Locate the cell with the specified text and output its (X, Y) center coordinate. 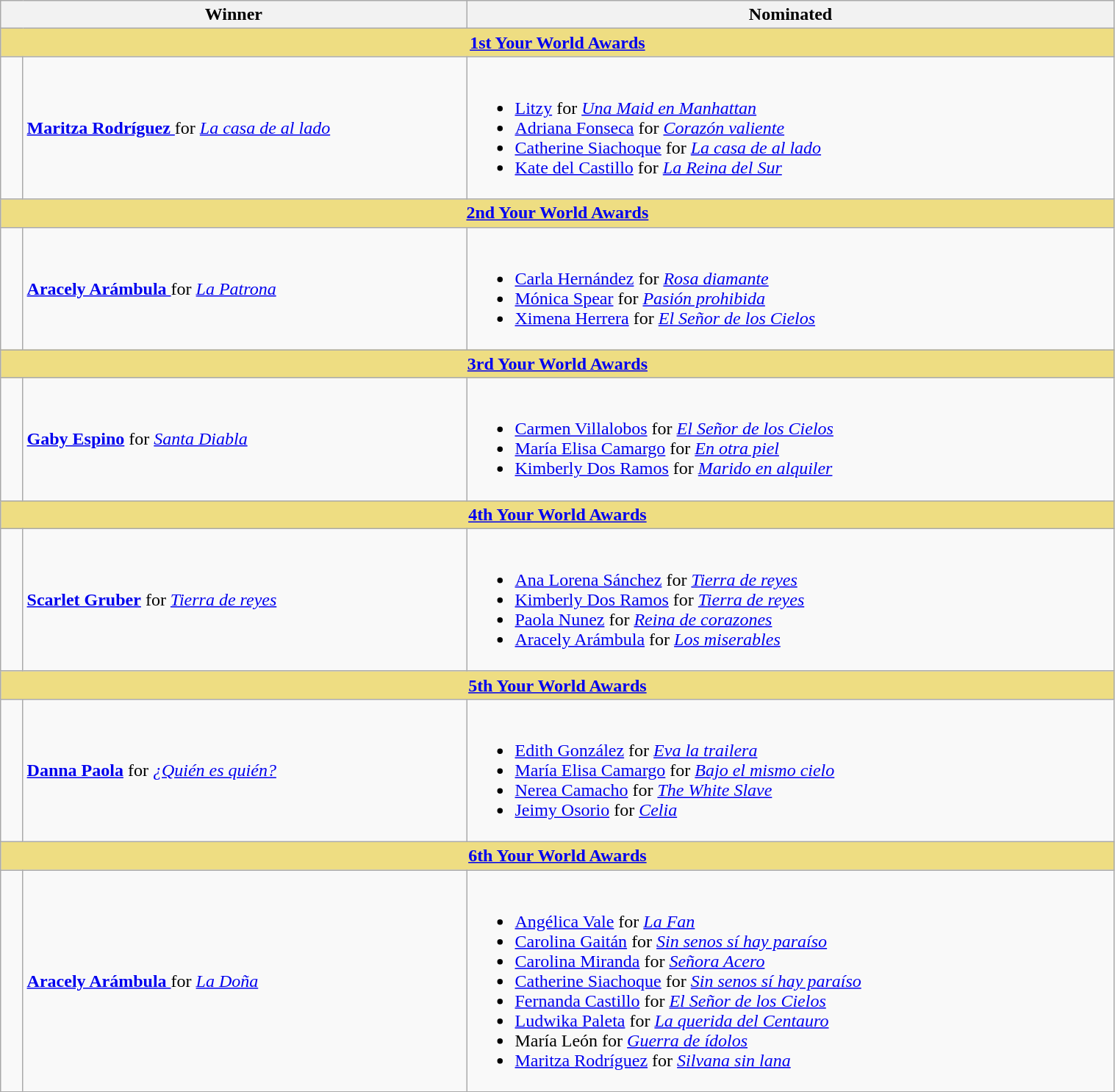
6th Your World Awards (557, 855)
Litzy for Una Maid en ManhattanAdriana Fonseca for Corazón valienteCatherine Siachoque for La casa de al ladoKate del Castillo for La Reina del Sur (791, 128)
Edith González for Eva la traileraMaría Elisa Camargo for Bajo el mismo cieloNerea Camacho for The White SlaveJeimy Osorio for Celia (791, 770)
Carla Hernández for Rosa diamanteMónica Spear for Pasión prohibidaXimena Herrera for El Señor de los Cielos (791, 288)
2nd Your World Awards (557, 213)
Scarlet Gruber for Tierra de reyes (245, 600)
Winner (234, 15)
Aracely Arámbula for La Patrona (245, 288)
3rd Your World Awards (557, 364)
Aracely Arámbula for La Doña (245, 981)
4th Your World Awards (557, 514)
Gaby Espino for Santa Diabla (245, 439)
1st Your World Awards (557, 43)
Ana Lorena Sánchez for Tierra de reyesKimberly Dos Ramos for Tierra de reyesPaola Nunez for Reina de corazonesAracely Arámbula for Los miserables (791, 600)
5th Your World Awards (557, 685)
Carmen Villalobos for El Señor de los CielosMaría Elisa Camargo for En otra pielKimberly Dos Ramos for Marido en alquiler (791, 439)
Maritza Rodríguez for La casa de al lado (245, 128)
Nominated (791, 15)
Danna Paola for ¿Quién es quién? (245, 770)
